Provide the (x, y) coordinate of the cell's center where the given text is located.  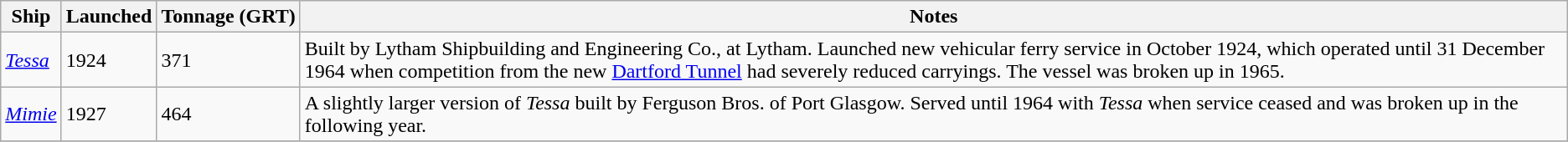
1927 (109, 114)
Tonnage (GRT) (228, 17)
Ship (31, 17)
371 (228, 60)
1924 (109, 60)
Mimie (31, 114)
464 (228, 114)
Notes (933, 17)
Tessa (31, 60)
Launched (109, 17)
